Return the (X, Y) coordinate for the center point of the cell that contains the specified text.  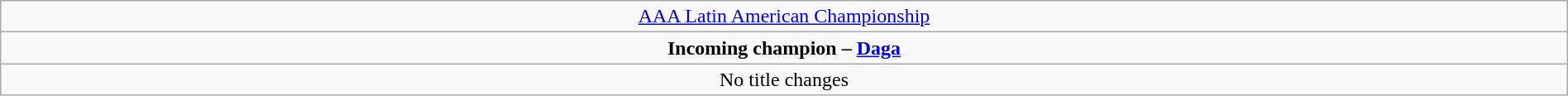
Incoming champion – Daga (784, 48)
AAA Latin American Championship (784, 17)
No title changes (784, 79)
